Return (x, y) of the center of cell containing provided text 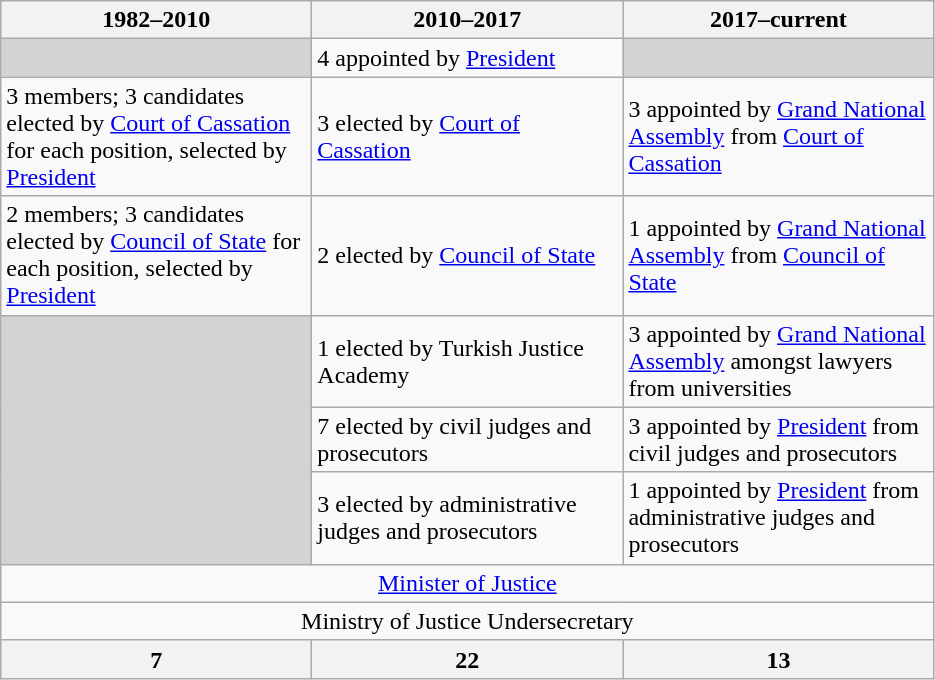
4 appointed by President (468, 58)
13 (778, 659)
2010–2017 (468, 20)
3 appointed by President from civil judges and prosecutors (778, 440)
3 elected by Court of Cassation (468, 136)
3 appointed by Grand National Assembly amongst lawyers from universities (778, 361)
22 (468, 659)
3 elected by administrative judges and prosecutors (468, 518)
1 elected by Turkish Justice Academy (468, 361)
Ministry of Justice Undersecretary (468, 621)
2017–current (778, 20)
3 members; 3 candidates elected by Court of Cassation for each position, selected by President (156, 136)
7 (156, 659)
1 appointed by Grand National Assembly from Council of State (778, 256)
Minister of Justice (468, 583)
1 appointed by President from administrative judges and prosecutors (778, 518)
2 members; 3 candidates elected by Council of State for each position, selected by President (156, 256)
7 elected by civil judges and prosecutors (468, 440)
3 appointed by Grand National Assembly from Court of Cassation (778, 136)
1982–2010 (156, 20)
2 elected by Council of State (468, 256)
